Output the (X, Y) coordinate of the center of the cell containing the given text.  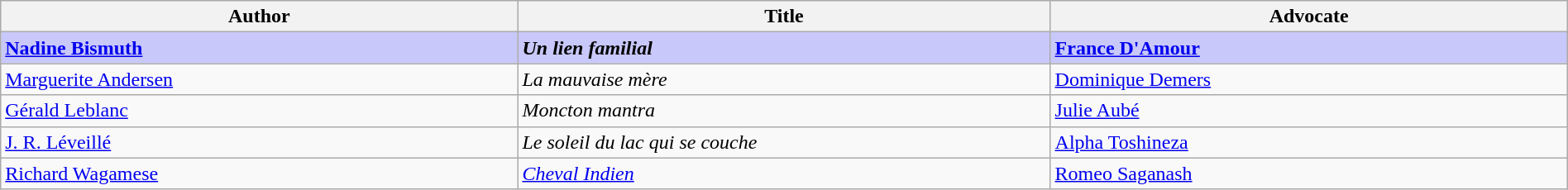
Un lien familial (784, 48)
Advocate (1308, 17)
Romeo Saganash (1308, 173)
Richard Wagamese (260, 173)
Gérald Leblanc (260, 111)
Julie Aubé (1308, 111)
Cheval Indien (784, 173)
Alpha Toshineza (1308, 142)
La mauvaise mère (784, 79)
Le soleil du lac qui se couche (784, 142)
J. R. Léveillé (260, 142)
Marguerite Andersen (260, 79)
Dominique Demers (1308, 79)
Author (260, 17)
France D'Amour (1308, 48)
Nadine Bismuth (260, 48)
Title (784, 17)
Moncton mantra (784, 111)
